Output the [x, y] coordinate of the center of the cell containing the given text.  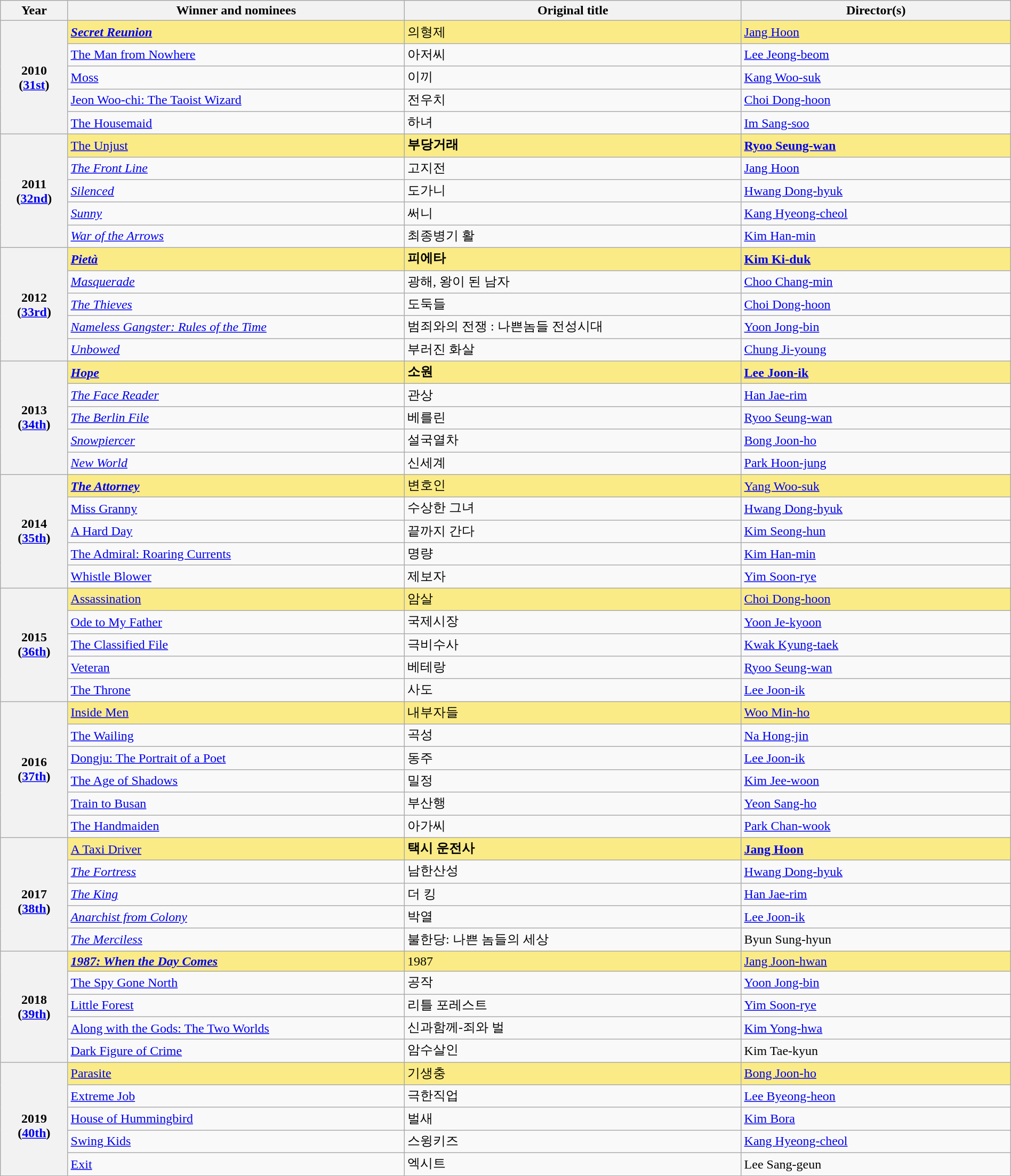
전우치 [573, 100]
Im Sang-soo [876, 123]
범죄와의 전쟁 : 나쁜놈들 전성시대 [573, 327]
The Admiral: Roaring Currents [236, 554]
The King [236, 895]
Na Hong-jin [876, 736]
엑시트 [573, 1164]
스윙키즈 [573, 1142]
Sunny [236, 213]
2016(37th) [34, 770]
부산행 [573, 804]
2011(32nd) [34, 191]
The Front Line [236, 168]
부러진 화살 [573, 350]
Anarchist from Colony [236, 917]
도가니 [573, 191]
War of the Arrows [236, 237]
The Throne [236, 690]
2019(40th) [34, 1118]
2013(34th) [34, 418]
Moss [236, 78]
2010(31st) [34, 78]
신세계 [573, 464]
밀정 [573, 780]
A Taxi Driver [236, 849]
Kim Ki-duk [876, 259]
의형제 [573, 32]
관상 [573, 396]
하녀 [573, 123]
Park Hoon-jung [876, 464]
The Fortress [236, 872]
국제시장 [573, 622]
광해, 왕이 된 남자 [573, 281]
The Handmaiden [236, 826]
Yang Woo-suk [876, 486]
Along with the Gods: The Two Worlds [236, 1028]
Kim Jee-woon [876, 780]
아저씨 [573, 54]
Silenced [236, 191]
Assassination [236, 599]
고지전 [573, 168]
변호인 [573, 486]
Lee Byeong-heon [876, 1096]
써니 [573, 213]
Yeon Sang-ho [876, 804]
The Thieves [236, 305]
암살 [573, 599]
Train to Busan [236, 804]
리틀 포레스트 [573, 1005]
Little Forest [236, 1005]
곡성 [573, 736]
더 킹 [573, 895]
Kim Tae-kyun [876, 1051]
The Face Reader [236, 396]
동주 [573, 758]
Park Chan-wook [876, 826]
House of Hummingbird [236, 1118]
2017(38th) [34, 895]
Lee Jeong-beom [876, 54]
Secret Reunion [236, 32]
Inside Men [236, 713]
Director(s) [876, 11]
The Berlin File [236, 418]
Kang Woo-suk [876, 78]
Kim Seong-hun [876, 531]
아가씨 [573, 826]
부당거래 [573, 146]
기생충 [573, 1074]
Ode to My Father [236, 622]
2014(35th) [34, 531]
Veteran [236, 667]
Woo Min-ho [876, 713]
남한산성 [573, 872]
Yoon Je-kyoon [876, 622]
Kim Bora [876, 1118]
내부자들 [573, 713]
Winner and nominees [236, 11]
2012(33rd) [34, 304]
신과함께-죄와 벌 [573, 1028]
Extreme Job [236, 1096]
Unbowed [236, 350]
The Spy Gone North [236, 983]
Kim Yong-hwa [876, 1028]
택시 운전사 [573, 849]
The Wailing [236, 736]
끝까지 간다 [573, 531]
Snowpiercer [236, 440]
2015(36th) [34, 645]
A Hard Day [236, 531]
이끼 [573, 78]
도둑들 [573, 305]
Jeon Woo-chi: The Taoist Wizard [236, 100]
Miss Granny [236, 509]
Dark Figure of Crime [236, 1051]
The Classified File [236, 645]
극비수사 [573, 645]
Hope [236, 372]
Dongju: The Portrait of a Poet [236, 758]
Nameless Gangster: Rules of the Time [236, 327]
사도 [573, 690]
The Housemaid [236, 123]
The Man from Nowhere [236, 54]
Pietà [236, 259]
Parasite [236, 1074]
수상한 그녀 [573, 509]
명량 [573, 554]
공작 [573, 983]
Year [34, 11]
극한직업 [573, 1096]
불한당: 나쁜 놈들의 세상 [573, 939]
Chung Ji-young [876, 350]
The Age of Shadows [236, 780]
피에타 [573, 259]
The Merciless [236, 939]
Whistle Blower [236, 577]
박열 [573, 917]
암수살인 [573, 1051]
Choo Chang-min [876, 281]
제보자 [573, 577]
벌새 [573, 1118]
Jang Joon-hwan [876, 961]
설국열차 [573, 440]
베테랑 [573, 667]
소원 [573, 372]
The Attorney [236, 486]
2018(39th) [34, 1006]
베를린 [573, 418]
1987: When the Day Comes [236, 961]
1987 [573, 961]
Lee Sang-geun [876, 1164]
Byun Sung-hyun [876, 939]
Kwak Kyung-taek [876, 645]
The Unjust [236, 146]
Exit [236, 1164]
Original title [573, 11]
최종병기 활 [573, 237]
New World [236, 464]
Swing Kids [236, 1142]
Masquerade [236, 281]
